Pinpoint the cell where the given text exists, returning its [X, Y] midpoint coordinate. 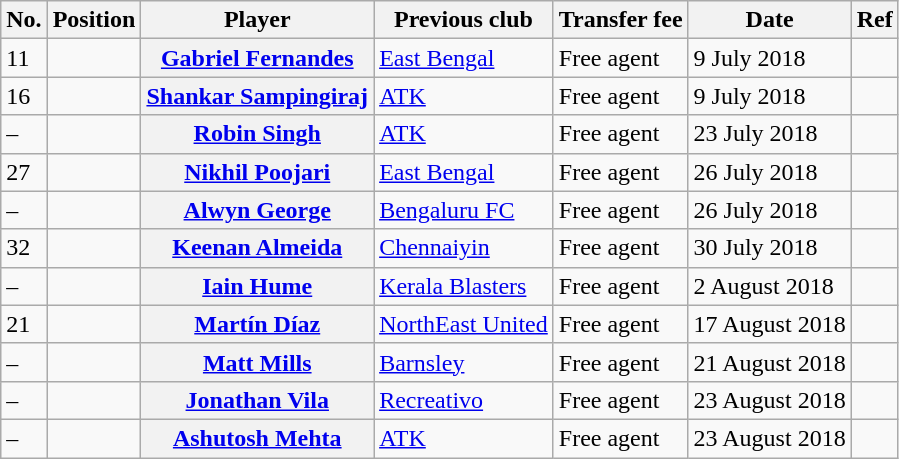
Ashutosh Mehta [258, 438]
No. [24, 20]
Kerala Blasters [464, 286]
27 [24, 172]
Bengaluru FC [464, 210]
Barnsley [464, 362]
Iain Hume [258, 286]
Jonathan Vila [258, 400]
32 [24, 248]
2 August 2018 [770, 286]
Recreativo [464, 400]
21 [24, 324]
Date [770, 20]
11 [24, 58]
17 August 2018 [770, 324]
Chennaiyin [464, 248]
21 August 2018 [770, 362]
NorthEast United [464, 324]
16 [24, 96]
Gabriel Fernandes [258, 58]
Robin Singh [258, 134]
Shankar Sampingiraj [258, 96]
Martín Díaz [258, 324]
Position [94, 20]
Transfer fee [620, 20]
Alwyn George [258, 210]
Keenan Almeida [258, 248]
23 July 2018 [770, 134]
Player [258, 20]
30 July 2018 [770, 248]
Nikhil Poojari [258, 172]
Ref [874, 20]
Previous club [464, 20]
Matt Mills [258, 362]
